Return (x, y) of the center of cell containing provided text 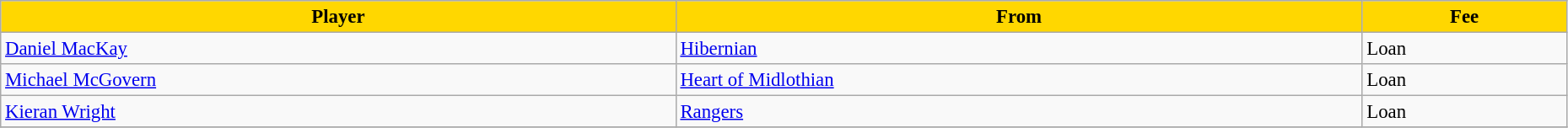
Rangers (1019, 112)
Michael McGovern (338, 80)
Hibernian (1019, 49)
Kieran Wright (338, 112)
From (1019, 17)
Player (338, 17)
Heart of Midlothian (1019, 80)
Daniel MacKay (338, 49)
Fee (1464, 17)
